Capture the cell that displays the provided text and extract its (x, y) central coordinate. 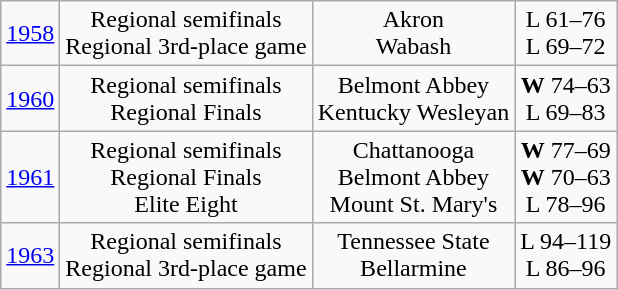
1961 (30, 177)
L 94–119L 86–96 (566, 256)
1958 (30, 34)
1963 (30, 256)
AkronWabash (414, 34)
Regional semifinalsRegional Finals (186, 98)
Belmont AbbeyKentucky Wesleyan (414, 98)
L 61–76L 69–72 (566, 34)
ChattanoogaBelmont AbbeyMount St. Mary's (414, 177)
W 74–63L 69–83 (566, 98)
Tennessee StateBellarmine (414, 256)
1960 (30, 98)
Regional semifinalsRegional FinalsElite Eight (186, 177)
W 77–69W 70–63L 78–96 (566, 177)
